Pinpoint the cell where the given text exists, returning its [x, y] midpoint coordinate. 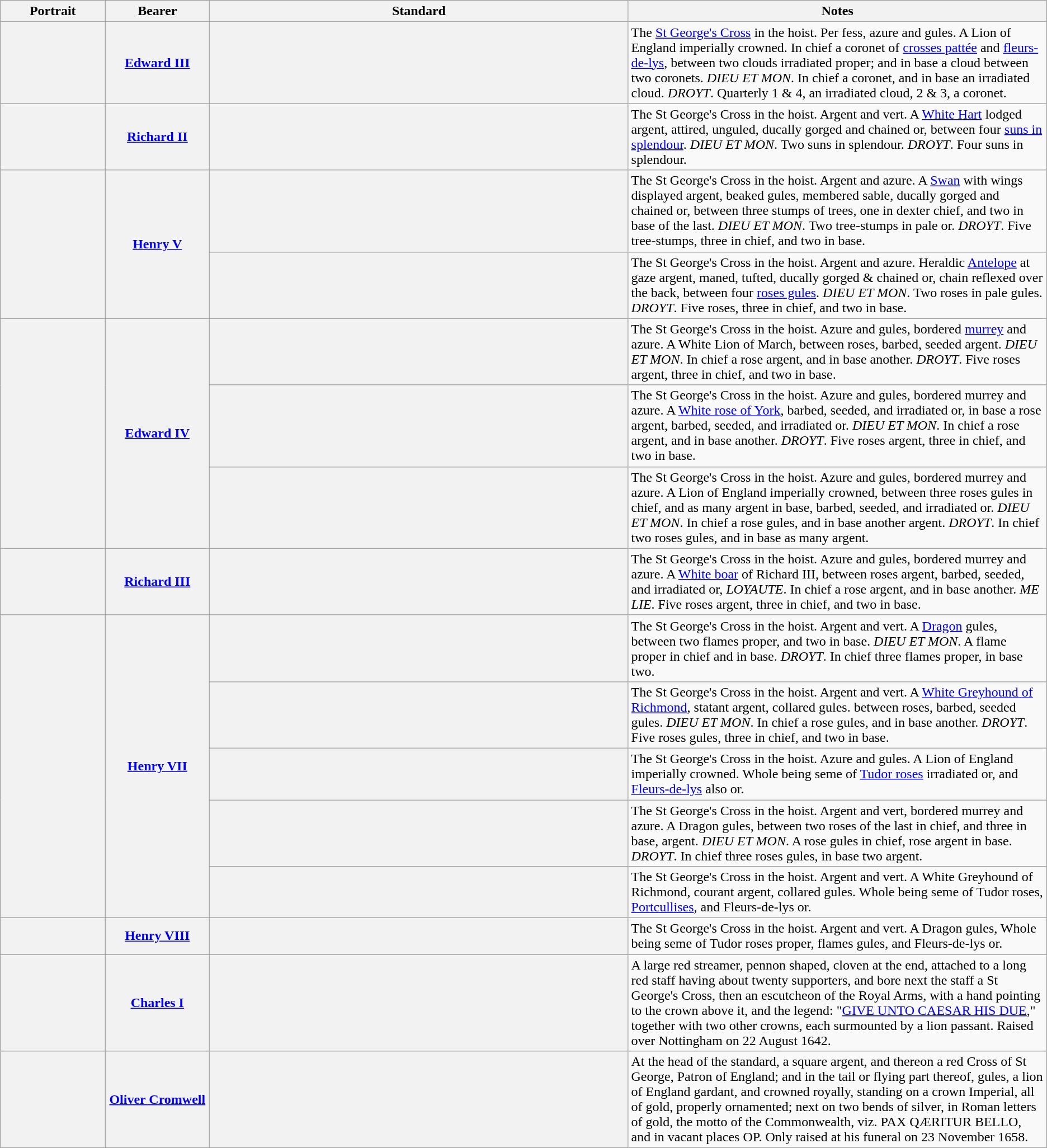
Charles I [158, 1003]
Henry VIII [158, 937]
Henry V [158, 244]
The St George's Cross in the hoist. Argent and vert. A Dragon gules, Whole being seme of Tudor roses proper, flames gules, and Fleurs-de-lys or. [837, 937]
Portrait [53, 11]
Richard III [158, 582]
Edward IV [158, 433]
Oliver Cromwell [158, 1100]
Notes [837, 11]
Edward III [158, 63]
Bearer [158, 11]
Standard [419, 11]
Richard II [158, 137]
Henry VII [158, 766]
